Determine the [X, Y] coordinate at the center of the cell enclosing the given text.  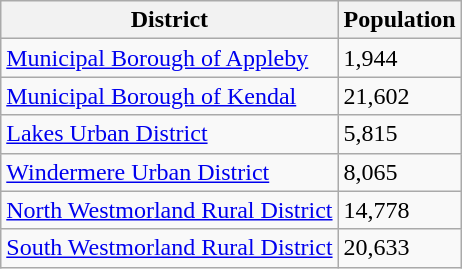
Population [400, 20]
20,633 [400, 248]
5,815 [400, 134]
Municipal Borough of Kendal [170, 96]
8,065 [400, 172]
14,778 [400, 210]
1,944 [400, 58]
21,602 [400, 96]
District [170, 20]
Municipal Borough of Appleby [170, 58]
South Westmorland Rural District [170, 248]
Lakes Urban District [170, 134]
North Westmorland Rural District [170, 210]
Windermere Urban District [170, 172]
